Pinpoint the cell where the given text exists, returning its (X, Y) midpoint coordinate. 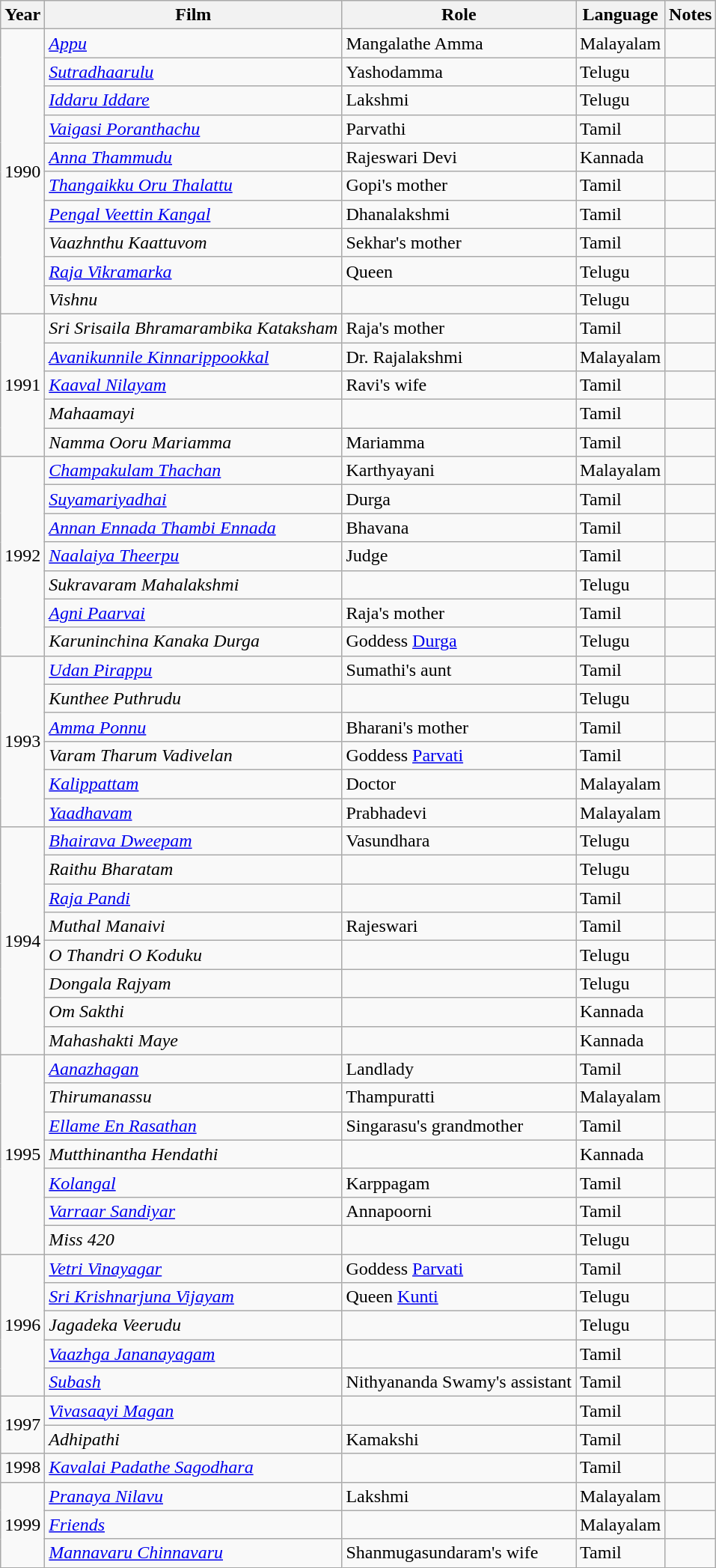
Ellame En Rasathan (193, 1126)
1996 (22, 1326)
1994 (22, 941)
Sukravaram Mahalakshmi (193, 585)
Agni Paarvai (193, 613)
Doctor (459, 784)
Raja Vikramarka (193, 271)
Queen Kunti (459, 1297)
Vishnu (193, 299)
Mutthinantha Hendathi (193, 1154)
1991 (22, 385)
Amma Ponnu (193, 727)
Champakulam Thachan (193, 471)
Pengal Veettin Kangal (193, 214)
Udan Pirappu (193, 670)
Shanmugasundaram's wife (459, 1553)
Notes (691, 15)
Karppagam (459, 1183)
Raithu Bharatam (193, 870)
O Thandri O Koduku (193, 955)
1990 (22, 172)
Thampuratti (459, 1097)
Year (22, 15)
Avanikunnile Kinnarippookkal (193, 357)
Bhavana (459, 528)
Kunthee Puthrudu (193, 698)
Kolangal (193, 1183)
Dhanalakshmi (459, 214)
Bharani's mother (459, 727)
Durga (459, 499)
Namma Ooru Mariamma (193, 442)
Iddaru Iddare (193, 100)
Goddess Durga (459, 641)
Parvathi (459, 129)
Kavalai Padathe Sagodhara (193, 1468)
Sri Srisaila Bhramarambika Kataksham (193, 328)
Naalaiya Theerpu (193, 556)
Kaaval Nilayam (193, 385)
Vetri Vinayagar (193, 1269)
Sutradhaarulu (193, 72)
Sekhar's mother (459, 242)
Rajeswari (459, 927)
Varraar Sandiyar (193, 1211)
Raja Pandi (193, 898)
Karthyayani (459, 471)
Adhipathi (193, 1439)
Role (459, 15)
Anna Thammudu (193, 157)
Appu (193, 43)
Vaigasi Poranthachu (193, 129)
Mannavaru Chinnavaru (193, 1553)
Muthal Manaivi (193, 927)
Sumathi's aunt (459, 670)
Kalippattam (193, 784)
Jagadeka Veerudu (193, 1326)
Judge (459, 556)
Miss 420 (193, 1239)
Pranaya Nilavu (193, 1496)
Bhairava Dweepam (193, 841)
Yaadhavam (193, 812)
Mahashakti Maye (193, 1040)
Thangaikku Oru Thalattu (193, 186)
Singarasu's grandmother (459, 1126)
Vaazhga Jananayagam (193, 1354)
Suyamariyadhai (193, 499)
1997 (22, 1425)
Varam Tharum Vadivelan (193, 755)
Dongala Rajyam (193, 983)
Sri Krishnarjuna Vijayam (193, 1297)
Om Sakthi (193, 1012)
Mariamma (459, 442)
Karuninchina Kanaka Durga (193, 641)
Subash (193, 1382)
Annapoorni (459, 1211)
Queen (459, 271)
1992 (22, 556)
Thirumanassu (193, 1097)
1998 (22, 1468)
1995 (22, 1154)
Annan Ennada Thambi Ennada (193, 528)
Mangalathe Amma (459, 43)
Vaazhnthu Kaattuvom (193, 242)
Friends (193, 1525)
1999 (22, 1525)
1993 (22, 741)
Ravi's wife (459, 385)
Nithyananda Swamy's assistant (459, 1382)
Vivasaayi Magan (193, 1411)
Language (621, 15)
Aanazhagan (193, 1069)
Prabhadevi (459, 812)
Yashodamma (459, 72)
Gopi's mother (459, 186)
Rajeswari Devi (459, 157)
Landlady (459, 1069)
Dr. Rajalakshmi (459, 357)
Vasundhara (459, 841)
Film (193, 15)
Mahaamayi (193, 414)
Kamakshi (459, 1439)
